For the text-containing cell, return its midpoint in [X, Y] coordinate format. 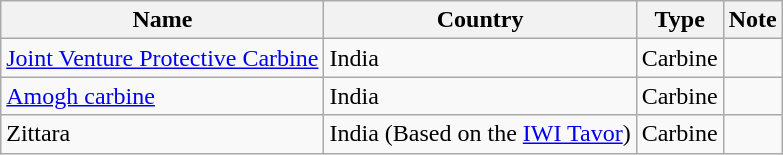
Type [680, 20]
India (Based on the IWI Tavor) [480, 134]
Name [162, 20]
Joint Venture Protective Carbine [162, 58]
Amogh carbine [162, 96]
Country [480, 20]
Note [752, 20]
Zittara [162, 134]
